Output the (x, y) coordinate of the center of the cell containing the given text.  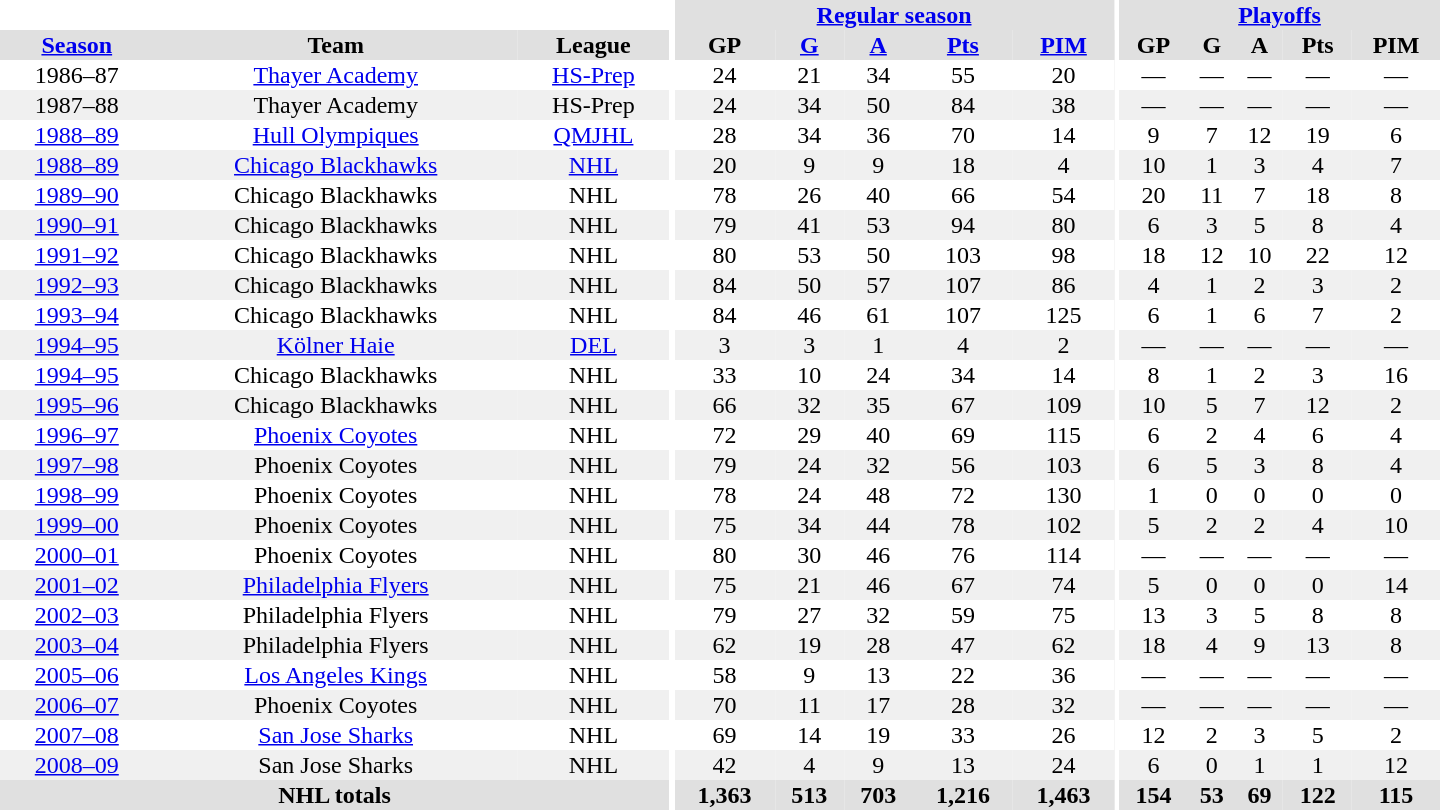
59 (964, 615)
57 (878, 285)
Hull Olympiques (336, 135)
86 (1064, 285)
1,363 (724, 795)
56 (964, 465)
109 (1064, 405)
16 (1396, 375)
54 (1064, 195)
55 (964, 75)
2006–07 (77, 705)
44 (878, 525)
2002–03 (77, 615)
98 (1064, 255)
Los Angeles Kings (336, 675)
94 (964, 225)
41 (810, 225)
74 (1064, 585)
513 (810, 795)
QMJHL (594, 135)
1996–97 (77, 435)
Season (77, 45)
703 (878, 795)
17 (878, 705)
NHL totals (334, 795)
125 (1064, 315)
29 (810, 435)
1998–99 (77, 495)
1986–87 (77, 75)
2003–04 (77, 645)
1987–88 (77, 105)
102 (1064, 525)
154 (1154, 795)
1999–00 (77, 525)
1993–94 (77, 315)
1,216 (964, 795)
38 (1064, 105)
1992–93 (77, 285)
1991–92 (77, 255)
2001–02 (77, 585)
1989–90 (77, 195)
1997–98 (77, 465)
Team (336, 45)
1,463 (1064, 795)
61 (878, 315)
DEL (594, 345)
Regular season (894, 15)
47 (964, 645)
130 (1064, 495)
2005–06 (77, 675)
1995–96 (77, 405)
114 (1064, 555)
58 (724, 675)
League (594, 45)
76 (964, 555)
30 (810, 555)
Kölner Haie (336, 345)
42 (724, 765)
2007–08 (77, 735)
2000–01 (77, 555)
Playoffs (1280, 15)
1990–91 (77, 225)
2008–09 (77, 765)
48 (878, 495)
27 (810, 615)
122 (1318, 795)
35 (878, 405)
